Locate the cell with the specified text and output its [X, Y] center coordinate. 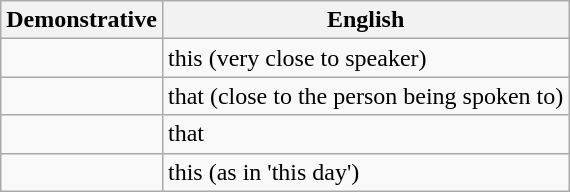
English [365, 20]
that [365, 134]
that (close to the person being spoken to) [365, 96]
this (very close to speaker) [365, 58]
Demonstrative [82, 20]
this (as in 'this day') [365, 172]
